Return [x, y] of the center of cell containing provided text 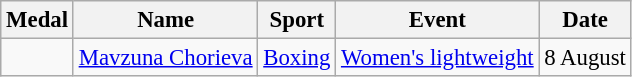
Date [585, 20]
Name [166, 20]
8 August [585, 58]
Boxing [297, 58]
Medal [38, 20]
Women's lightweight [438, 58]
Event [438, 20]
Mavzuna Chorieva [166, 58]
Sport [297, 20]
